Scan for the cell matching the given text and deliver its (x, y) coordinate at center. 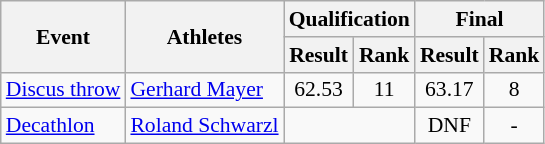
8 (514, 90)
62.53 (319, 90)
11 (384, 90)
- (514, 126)
Gerhard Mayer (204, 90)
DNF (450, 126)
Roland Schwarzl (204, 126)
Discus throw (64, 90)
Qualification (350, 19)
Event (64, 36)
Decathlon (64, 126)
63.17 (450, 90)
Athletes (204, 36)
Final (480, 19)
